Find where the given text appears and provide that cell's center as (x, y) coordinate. 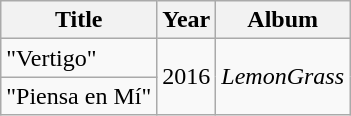
LemonGrass (283, 77)
2016 (186, 77)
"Vertigo" (79, 58)
Year (186, 20)
"Piensa en Mí" (79, 96)
Album (283, 20)
Title (79, 20)
